Find where the given text appears and provide that cell's center as (x, y) coordinate. 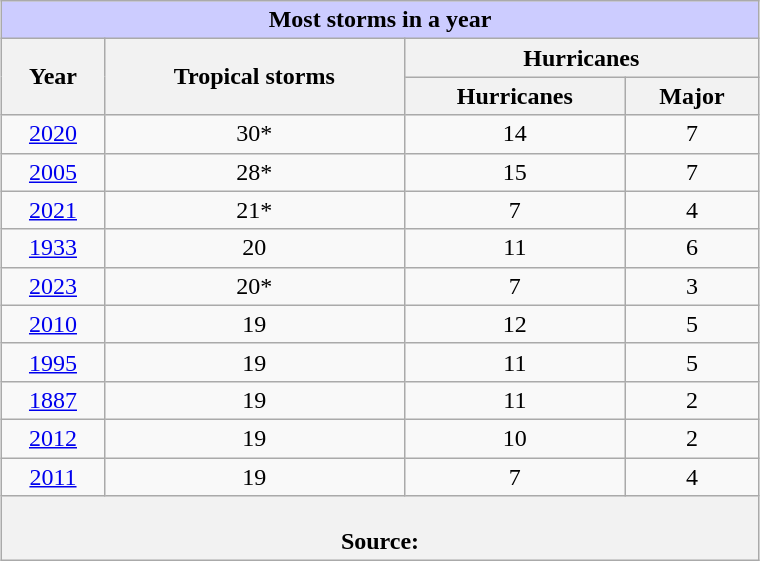
Source: (380, 528)
14 (514, 134)
12 (514, 324)
21* (254, 210)
28* (254, 172)
2010 (54, 324)
10 (514, 438)
Major (692, 96)
2005 (54, 172)
20* (254, 286)
15 (514, 172)
1995 (54, 362)
2021 (54, 210)
3 (692, 286)
1887 (54, 400)
2023 (54, 286)
Tropical storms (254, 77)
1933 (54, 248)
30* (254, 134)
Year (54, 77)
20 (254, 248)
2020 (54, 134)
2012 (54, 438)
6 (692, 248)
2011 (54, 477)
Most storms in a year (380, 20)
